For the text-containing cell, return its midpoint in (X, Y) coordinate format. 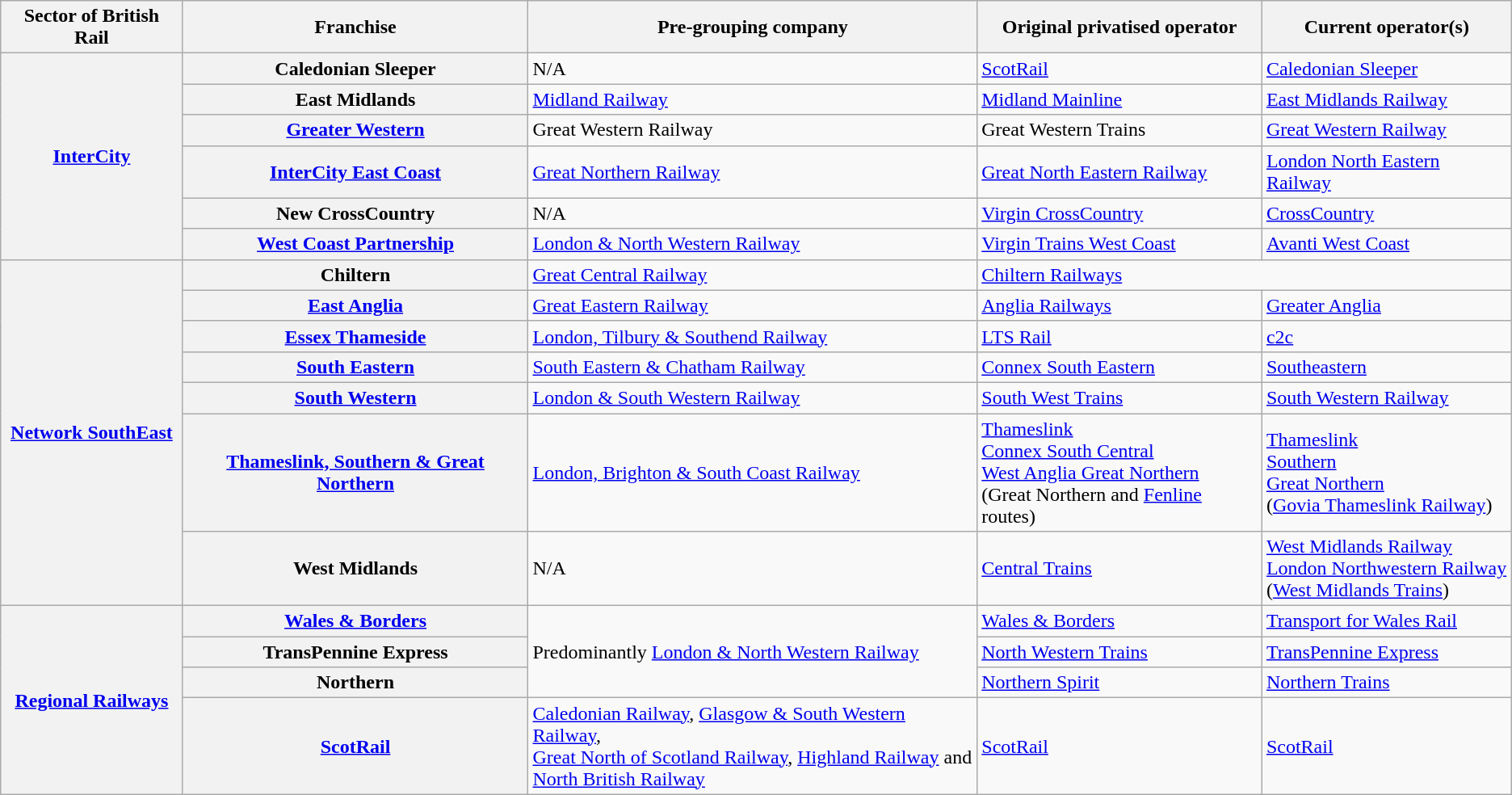
Avanti West Coast (1386, 244)
Connex South Eastern (1119, 367)
Central Trains (1119, 569)
Predominantly London & North Western Railway (753, 652)
London & South Western Railway (753, 397)
East Midlands Railway (1386, 99)
London North Eastern Railway (1386, 171)
Regional Railways (92, 700)
Southeastern (1386, 367)
Transport for Wales Rail (1386, 621)
ThameslinkSouthernGreat Northern(Govia Thameslink Railway) (1386, 473)
CrossCountry (1386, 213)
InterCity East Coast (355, 171)
South Eastern & Chatham Railway (753, 367)
South West Trains (1119, 397)
West Coast Partnership (355, 244)
Northern Trains (1386, 683)
Chiltern (355, 275)
Franchise (355, 27)
c2c (1386, 336)
Great Central Railway (753, 275)
Current operator(s) (1386, 27)
North Western Trains (1119, 652)
Essex Thameside (355, 336)
Anglia Railways (1119, 305)
Midland Mainline (1119, 99)
Thameslink, Southern & Great Northern (355, 473)
Northern Spirit (1119, 683)
ThameslinkConnex South CentralWest Anglia Great Northern(Great Northern and Fenline routes) (1119, 473)
InterCity (92, 157)
West Midlands (355, 569)
Pre-grouping company (753, 27)
Network SouthEast (92, 432)
South Western (355, 397)
London, Tilbury & Southend Railway (753, 336)
Original privatised operator (1119, 27)
Greater Anglia (1386, 305)
Northern (355, 683)
South Western Railway (1386, 397)
Virgin Trains West Coast (1119, 244)
West Midlands RailwayLondon Northwestern Railway(West Midlands Trains) (1386, 569)
Virgin CrossCountry (1119, 213)
Great Western Trains (1119, 130)
LTS Rail (1119, 336)
East Anglia (355, 305)
London, Brighton & South Coast Railway (753, 473)
New CrossCountry (355, 213)
London & North Western Railway (753, 244)
Caledonian Railway, Glasgow & South Western Railway,Great North of Scotland Railway, Highland Railway andNorth British Railway (753, 747)
Sector of British Rail (92, 27)
Midland Railway (753, 99)
South Eastern (355, 367)
Great Northern Railway (753, 171)
Great North Eastern Railway (1119, 171)
East Midlands (355, 99)
Great Eastern Railway (753, 305)
Chiltern Railways (1245, 275)
Greater Western (355, 130)
